Extract the (x, y) coordinate from the center of the cell holding the provided text.  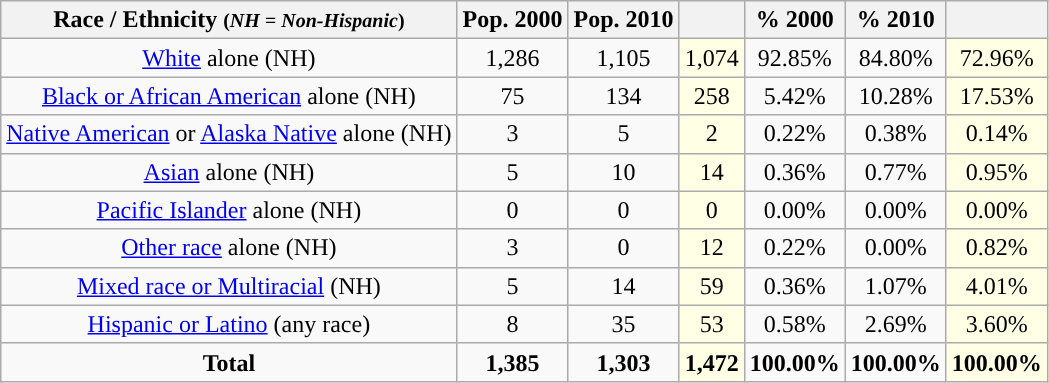
0.14% (996, 134)
Asian alone (NH) (229, 172)
134 (624, 96)
1,074 (712, 58)
1,303 (624, 362)
Other race alone (NH) (229, 248)
35 (624, 324)
1.07% (896, 286)
75 (512, 96)
% 2010 (896, 20)
Pop. 2000 (512, 20)
53 (712, 324)
Mixed race or Multiracial (NH) (229, 286)
Race / Ethnicity (NH = Non-Hispanic) (229, 20)
2 (712, 134)
0.77% (896, 172)
Black or African American alone (NH) (229, 96)
4.01% (996, 286)
258 (712, 96)
Hispanic or Latino (any race) (229, 324)
12 (712, 248)
3.60% (996, 324)
Native American or Alaska Native alone (NH) (229, 134)
1,286 (512, 58)
10.28% (896, 96)
17.53% (996, 96)
Pop. 2010 (624, 20)
Pacific Islander alone (NH) (229, 210)
% 2000 (794, 20)
8 (512, 324)
1,472 (712, 362)
84.80% (896, 58)
0.38% (896, 134)
Total (229, 362)
0.58% (794, 324)
0.95% (996, 172)
72.96% (996, 58)
92.85% (794, 58)
1,385 (512, 362)
59 (712, 286)
1,105 (624, 58)
10 (624, 172)
0.82% (996, 248)
5.42% (794, 96)
White alone (NH) (229, 58)
2.69% (896, 324)
